For the text-containing cell, return its midpoint in (X, Y) coordinate format. 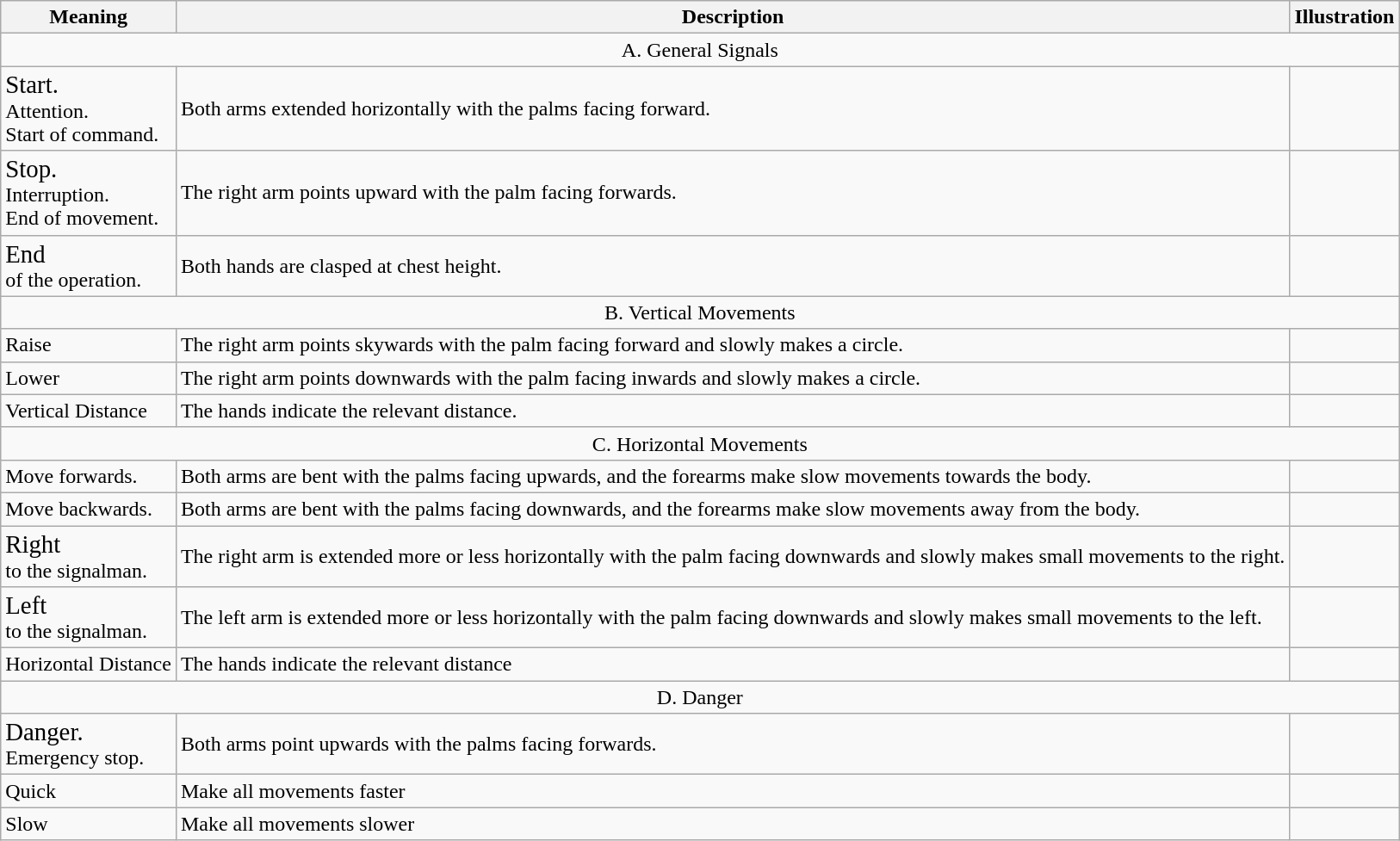
Illustration (1345, 17)
The hands indicate the relevant distance. (732, 411)
Move forwards. (89, 476)
C. Horizontal Movements (700, 443)
Vertical Distance (89, 411)
Both arms extended horizontally with the palms facing forward. (732, 108)
The right arm points downwards with the palm facing inwards and slowly makes a circle. (732, 378)
Meaning (89, 17)
Rightto the signalman. (89, 556)
Make all movements slower (732, 824)
Both arms are bent with the palms facing upwards, and the forearms make slow movements towards the body. (732, 476)
The right arm points upward with the palm facing forwards. (732, 193)
The left arm is extended more or less horizontally with the palm facing downwards and slowly makes small movements to the left. (732, 618)
Lower (89, 378)
Danger.Emergency stop. (89, 744)
Horizontal Distance (89, 665)
Raise (89, 345)
The right arm is extended more or less horizontally with the palm facing downwards and slowly makes small movements to the right. (732, 556)
Move backwards. (89, 509)
Make all movements faster (732, 791)
The hands indicate the relevant distance (732, 665)
A. General Signals (700, 50)
Slow (89, 824)
Stop.Interruption.End of movement. (89, 193)
D. Danger (700, 697)
Both arms are bent with the palms facing downwards, and the forearms make slow movements away from the body. (732, 509)
Leftto the signalman. (89, 618)
Both hands are clasped at chest height. (732, 265)
Both arms point upwards with the palms facing forwards. (732, 744)
Description (732, 17)
B. Vertical Movements (700, 312)
Endof the operation. (89, 265)
Start.Attention.Start of command. (89, 108)
Quick (89, 791)
The right arm points skywards with the palm facing forward and slowly makes a circle. (732, 345)
